Locate the cell with the specified text and output its (x, y) center coordinate. 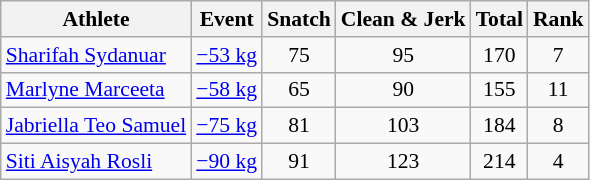
184 (500, 126)
Clean & Jerk (404, 19)
Jabriella Teo Samuel (96, 126)
4 (558, 162)
75 (299, 55)
91 (299, 162)
Marlyne Marceeta (96, 90)
−58 kg (226, 90)
−53 kg (226, 55)
Rank (558, 19)
123 (404, 162)
103 (404, 126)
214 (500, 162)
−75 kg (226, 126)
90 (404, 90)
Event (226, 19)
Sharifah Sydanuar (96, 55)
95 (404, 55)
7 (558, 55)
81 (299, 126)
Athlete (96, 19)
8 (558, 126)
Snatch (299, 19)
170 (500, 55)
Siti Aisyah Rosli (96, 162)
11 (558, 90)
Total (500, 19)
−90 kg (226, 162)
65 (299, 90)
155 (500, 90)
